Extract the [x, y] coordinate from the center of the cell holding the provided text.  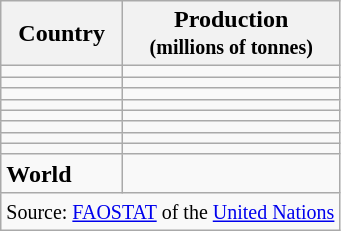
Production(millions of tonnes) [232, 34]
Source: FAOSTAT of the United Nations [170, 211]
World [62, 173]
Country [62, 34]
